Extract the (x, y) coordinate from the center of the cell holding the provided text.  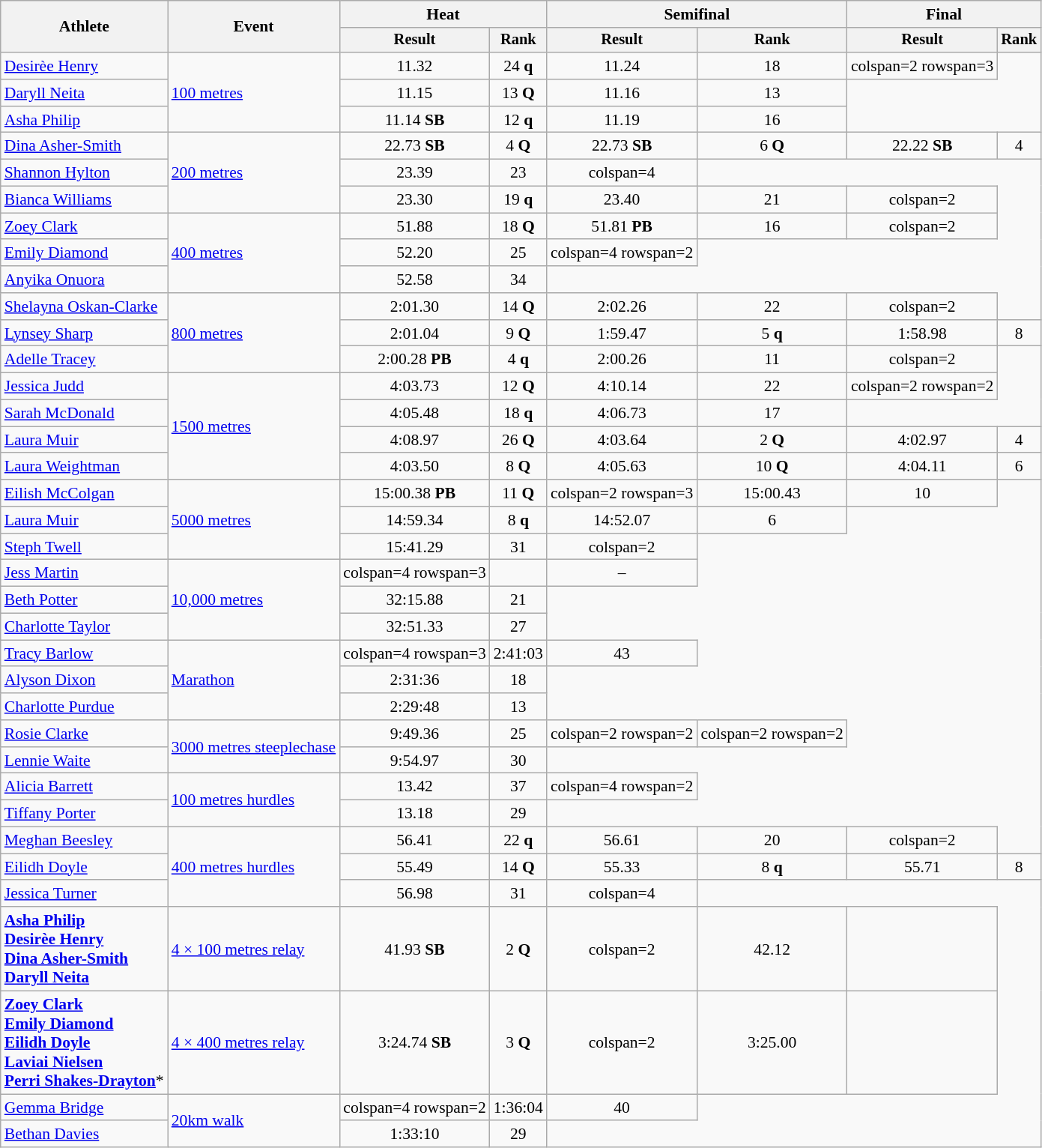
Charlotte Purdue (84, 707)
4:02.97 (923, 440)
400 metres (254, 253)
2:29:48 (415, 707)
13.42 (415, 787)
5000 metres (254, 520)
10 Q (772, 467)
11 Q (518, 493)
41.93 SB (415, 949)
14:59.34 (415, 520)
4 Q (518, 146)
1:33:10 (415, 1135)
32:51.33 (415, 627)
Rosie Clarke (84, 734)
15:00.43 (772, 493)
37 (518, 787)
56.41 (415, 841)
22.22 SB (923, 146)
4:03.64 (622, 440)
Steph Twell (84, 547)
4:08.97 (415, 440)
Alicia Barrett (84, 787)
14:52.07 (622, 520)
18 Q (518, 226)
26 Q (518, 440)
Shannon Hylton (84, 173)
10 (923, 493)
Eilidh Doyle (84, 867)
3:24.74 SB (415, 1043)
23.40 (622, 200)
800 metres (254, 333)
4:03.50 (415, 467)
9:49.36 (415, 734)
Beth Potter (84, 600)
100 metres hurdles (254, 800)
9:54.97 (415, 761)
17 (772, 414)
Eilish McColgan (84, 493)
3000 metres steeplechase (254, 746)
11 (772, 360)
Jessica Judd (84, 387)
11.24 (622, 66)
Asha PhilipDesirèe HenryDina Asher-SmithDaryll Neita (84, 949)
3 Q (518, 1043)
4:06.73 (622, 414)
5 q (772, 333)
13.18 (415, 814)
400 metres hurdles (254, 868)
2:01.30 (415, 306)
Tracy Barlow (84, 653)
Meghan Beesley (84, 841)
1500 metres (254, 426)
1:36:04 (518, 1108)
51.81 PB (622, 226)
Lynsey Sharp (84, 333)
20 (772, 841)
Daryll Neita (84, 93)
11.32 (415, 66)
32:15.88 (415, 600)
Charlotte Taylor (84, 627)
55.33 (622, 867)
Alyson Dixon (84, 680)
Anyika Onuora (84, 280)
4 q (518, 360)
Heat (443, 14)
40 (622, 1108)
Jess Martin (84, 573)
2:01.04 (415, 333)
1:59.47 (622, 333)
51.88 (415, 226)
19 q (518, 200)
30 (518, 761)
56.61 (622, 841)
Emily Diamond (84, 253)
11.16 (622, 93)
9 Q (518, 333)
43 (622, 653)
34 (518, 280)
Adelle Tracey (84, 360)
Bethan Davies (84, 1135)
52.20 (415, 253)
– (622, 573)
56.98 (415, 894)
42.12 (772, 949)
Zoey Clark (84, 226)
Asha Philip (84, 120)
23.30 (415, 200)
4:05.63 (622, 467)
11.15 (415, 93)
Sarah McDonald (84, 414)
2:41:03 (518, 653)
6 Q (772, 146)
12 q (518, 120)
Athlete (84, 27)
Gemma Bridge (84, 1108)
2:00.28 PB (415, 360)
Zoey ClarkEmily DiamondEilidh DoyleLaviai NielsenPerri Shakes-Drayton* (84, 1043)
4:05.48 (415, 414)
24 q (518, 66)
Lennie Waite (84, 761)
23 (518, 173)
27 (518, 627)
100 metres (254, 93)
4:10.14 (622, 387)
Semifinal (697, 14)
15:00.38 PB (415, 493)
4 × 100 metres relay (254, 949)
1:58.98 (923, 333)
2:31:36 (415, 680)
4 × 400 metres relay (254, 1043)
Final (944, 14)
Event (254, 27)
55.49 (415, 867)
Bianca Williams (84, 200)
3:25.00 (772, 1043)
200 metres (254, 172)
Jessica Turner (84, 894)
20km walk (254, 1121)
4:04.11 (923, 467)
Desirèe Henry (84, 66)
Dina Asher-Smith (84, 146)
22 q (518, 841)
23.39 (415, 173)
10,000 metres (254, 599)
11.14 SB (415, 120)
Laura Weightman (84, 467)
55.71 (923, 867)
13 Q (518, 93)
4:03.73 (415, 387)
Shelayna Oskan-Clarke (84, 306)
Tiffany Porter (84, 814)
12 Q (518, 387)
Marathon (254, 680)
18 q (518, 414)
2:00.26 (622, 360)
52.58 (415, 280)
11.19 (622, 120)
15:41.29 (415, 547)
2:02.26 (622, 306)
8 Q (518, 467)
